Find where the given text appears and provide that cell's center as [x, y] coordinate. 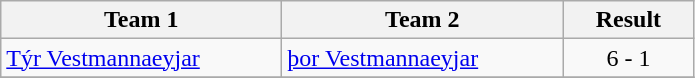
Team 2 [422, 20]
6 - 1 [628, 58]
Result [628, 20]
Týr Vestmannaeyjar [142, 58]
þor Vestmannaeyjar [422, 58]
Team 1 [142, 20]
